From the cell containing the given text, extract its center point as (X, Y) coordinate. 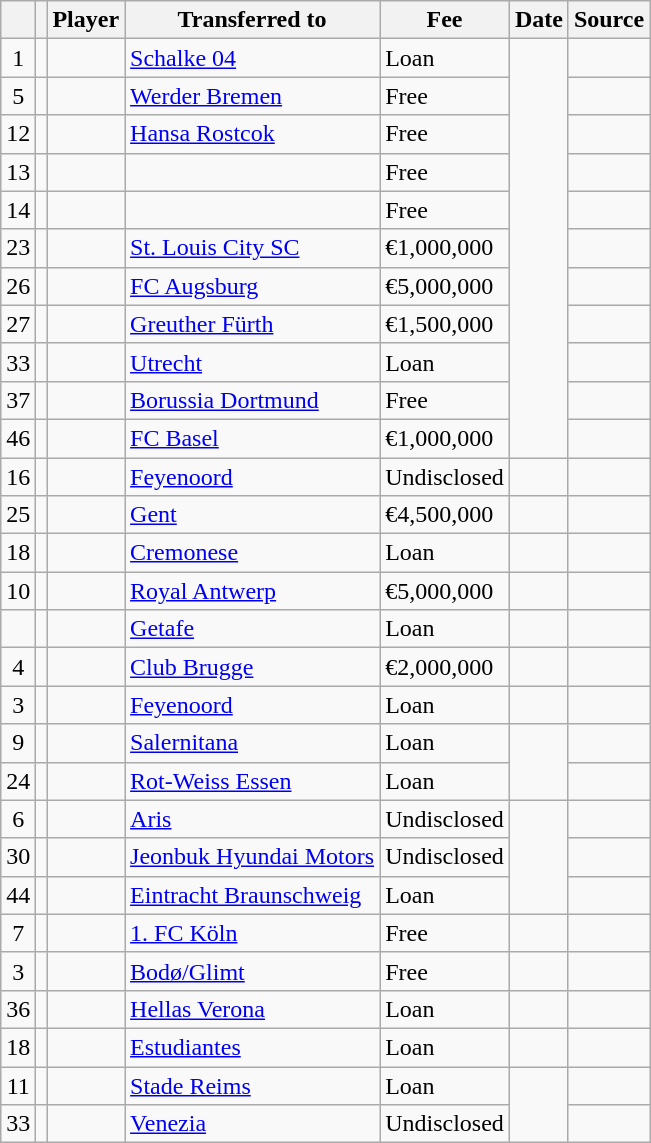
Werder Bremen (252, 96)
Borussia Dortmund (252, 400)
26 (18, 286)
Aris (252, 819)
36 (18, 1009)
46 (18, 438)
Salernitana (252, 743)
Utrecht (252, 362)
Venezia (252, 1124)
30 (18, 857)
4 (18, 667)
27 (18, 324)
11 (18, 1085)
FC Basel (252, 438)
€2,000,000 (445, 667)
Cremonese (252, 553)
Greuther Fürth (252, 324)
€4,500,000 (445, 515)
Fee (445, 20)
Hellas Verona (252, 1009)
FC Augsburg (252, 286)
10 (18, 591)
Hansa Rostcok (252, 134)
5 (18, 96)
€1,500,000 (445, 324)
Royal Antwerp (252, 591)
Source (608, 20)
St. Louis City SC (252, 248)
Bodø/Glimt (252, 971)
Transferred to (252, 20)
Club Brugge (252, 667)
6 (18, 819)
23 (18, 248)
44 (18, 895)
Rot-Weiss Essen (252, 781)
16 (18, 477)
1. FC Köln (252, 933)
Schalke 04 (252, 58)
9 (18, 743)
12 (18, 134)
24 (18, 781)
13 (18, 172)
Date (538, 20)
Stade Reims (252, 1085)
14 (18, 210)
Jeonbuk Hyundai Motors (252, 857)
37 (18, 400)
Eintracht Braunschweig (252, 895)
7 (18, 933)
Getafe (252, 629)
Estudiantes (252, 1047)
Gent (252, 515)
1 (18, 58)
25 (18, 515)
Player (86, 20)
